Output the [X, Y] coordinate of the center of the cell containing the given text.  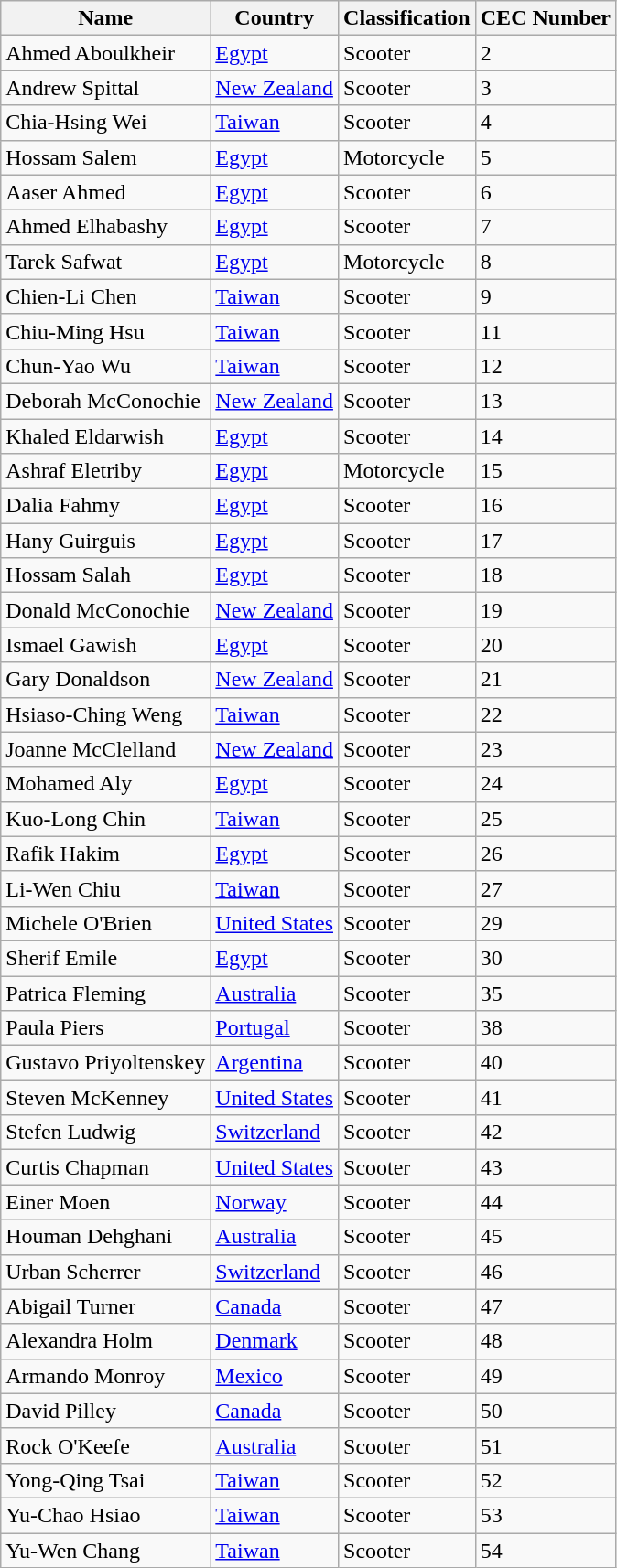
25 [546, 819]
30 [546, 958]
Andrew Spittal [106, 88]
24 [546, 784]
Armando Monroy [106, 1376]
Houman Dehghani [106, 1237]
Deborah McConochie [106, 401]
Tarek Safwat [106, 262]
Yu-Wen Chang [106, 1551]
Rafik Hakim [106, 854]
Portugal [275, 1028]
Aaser Ahmed [106, 192]
Gary Donaldson [106, 680]
Abigail Turner [106, 1306]
Gustavo Priyoltenskey [106, 1063]
Donald McConochie [106, 610]
Ahmed Aboulkheir [106, 53]
Name [106, 18]
Michele O'Brien [106, 923]
3 [546, 88]
13 [546, 401]
29 [546, 923]
21 [546, 680]
41 [546, 1098]
Country [275, 18]
2 [546, 53]
53 [546, 1515]
Steven McKenney [106, 1098]
Einer Moen [106, 1202]
Sherif Emile [106, 958]
Curtis Chapman [106, 1167]
CEC Number [546, 18]
48 [546, 1341]
6 [546, 192]
44 [546, 1202]
17 [546, 541]
27 [546, 888]
Dalia Fahmy [106, 506]
Ashraf Eletriby [106, 471]
50 [546, 1411]
16 [546, 506]
Paula Piers [106, 1028]
47 [546, 1306]
46 [546, 1272]
Yu-Chao Hsiao [106, 1515]
Yong-Qing Tsai [106, 1480]
8 [546, 262]
9 [546, 296]
Li-Wen Chiu [106, 888]
4 [546, 123]
Joanne McClelland [106, 749]
Patrica Fleming [106, 993]
Chun-Yao Wu [106, 366]
Hossam Salem [106, 157]
18 [546, 575]
Chia-Hsing Wei [106, 123]
51 [546, 1445]
Hany Guirguis [106, 541]
45 [546, 1237]
Ahmed Elhabashy [106, 227]
Rock O'Keefe [106, 1445]
19 [546, 610]
20 [546, 645]
35 [546, 993]
Urban Scherrer [106, 1272]
Classification [407, 18]
11 [546, 331]
Denmark [275, 1341]
43 [546, 1167]
12 [546, 366]
40 [546, 1063]
Hossam Salah [106, 575]
Norway [275, 1202]
Argentina [275, 1063]
Stefen Ludwig [106, 1133]
Chien-Li Chen [106, 296]
Chiu-Ming Hsu [106, 331]
Mexico [275, 1376]
7 [546, 227]
49 [546, 1376]
54 [546, 1551]
Alexandra Holm [106, 1341]
22 [546, 714]
5 [546, 157]
Kuo-Long Chin [106, 819]
Mohamed Aly [106, 784]
38 [546, 1028]
52 [546, 1480]
David Pilley [106, 1411]
14 [546, 436]
Hsiaso-Ching Weng [106, 714]
Khaled Eldarwish [106, 436]
Ismael Gawish [106, 645]
23 [546, 749]
15 [546, 471]
26 [546, 854]
42 [546, 1133]
